Provide the [x, y] coordinate of the cell's center where the given text is located.  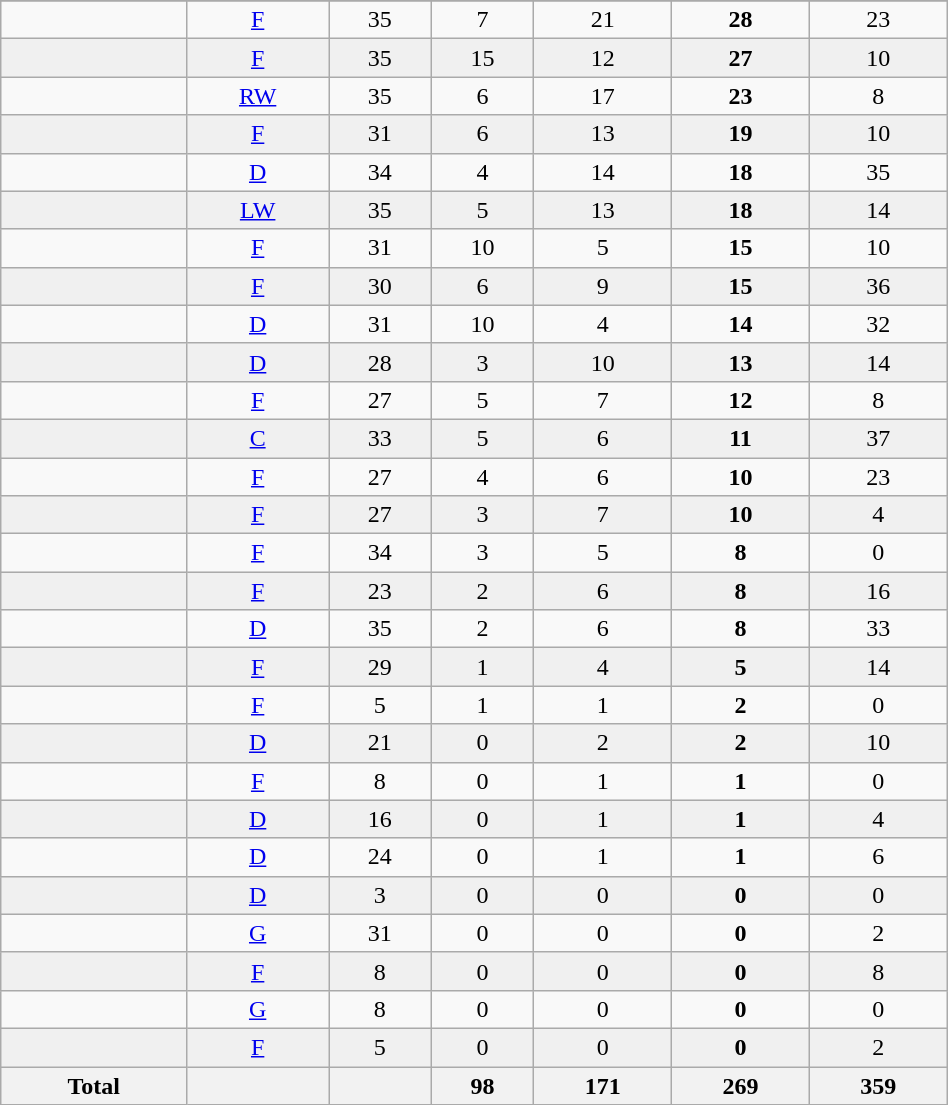
19 [741, 134]
359 [878, 1085]
LW [258, 210]
17 [603, 96]
171 [603, 1085]
30 [380, 286]
37 [878, 438]
9 [603, 286]
Total [94, 1085]
269 [741, 1085]
24 [380, 857]
98 [482, 1085]
36 [878, 286]
RW [258, 96]
11 [741, 438]
C [258, 438]
29 [380, 667]
32 [878, 324]
